Pinpoint the cell where the given text exists, returning its (X, Y) midpoint coordinate. 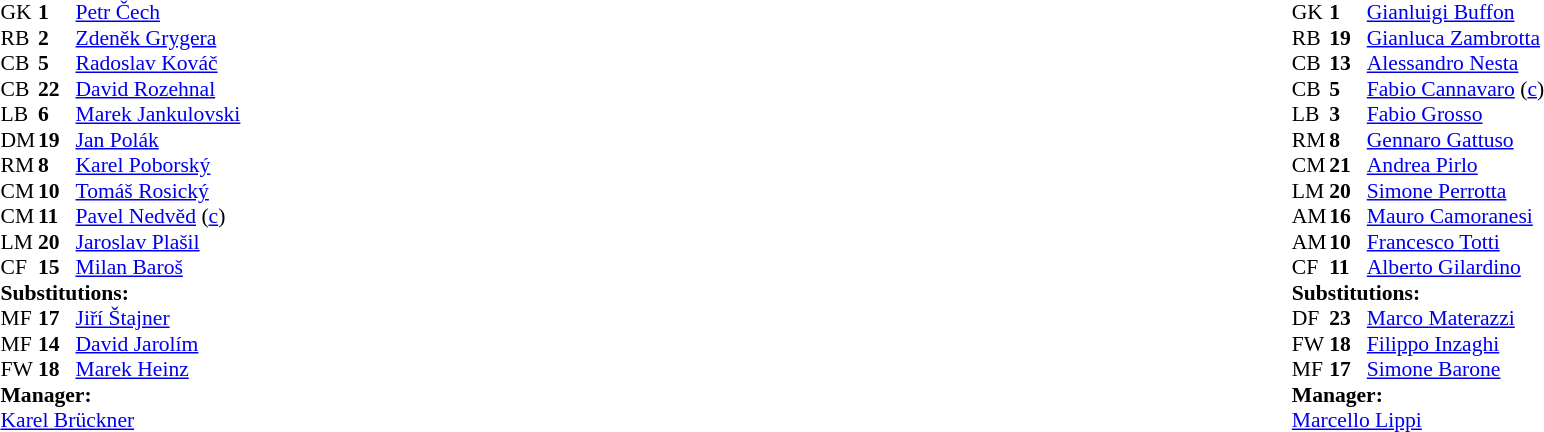
2 (57, 38)
Marek Jankulovski (158, 115)
Fabio Grosso (1456, 115)
Jiří Štajner (158, 319)
Zdeněk Grygera (158, 38)
Marek Heinz (158, 369)
14 (57, 344)
David Jarolím (158, 344)
Gianluca Zambrotta (1456, 38)
16 (1348, 217)
David Rozehnal (158, 89)
Alessandro Nesta (1456, 63)
22 (57, 89)
Gianluigi Buffon (1456, 13)
Petr Čech (158, 13)
Gennaro Gattuso (1456, 140)
Simone Perrotta (1456, 191)
Jaroslav Plašil (158, 242)
DF (1311, 319)
Marco Materazzi (1456, 319)
Francesco Totti (1456, 242)
Fabio Cannavaro (c) (1456, 89)
21 (1348, 165)
Jan Polák (158, 140)
Filippo Inzaghi (1456, 344)
13 (1348, 63)
Radoslav Kováč (158, 63)
6 (57, 115)
15 (57, 267)
Milan Baroš (158, 267)
Andrea Pirlo (1456, 165)
DM (19, 140)
23 (1348, 319)
3 (1348, 115)
Karel Poborský (158, 165)
Simone Barone (1456, 369)
Alberto Gilardino (1456, 267)
Tomáš Rosický (158, 191)
Mauro Camoranesi (1456, 217)
Pavel Nedvěd (c) (158, 217)
